Return (x, y) of the center of cell containing provided text 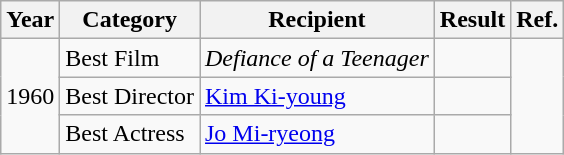
Best Film (130, 58)
Defiance of a Teenager (318, 58)
Recipient (318, 20)
Jo Mi-ryeong (318, 134)
Kim Ki-young (318, 96)
Category (130, 20)
Year (30, 20)
Ref. (538, 20)
Best Director (130, 96)
Result (472, 20)
Best Actress (130, 134)
1960 (30, 96)
